Scan for the cell matching the given text and deliver its (x, y) coordinate at center. 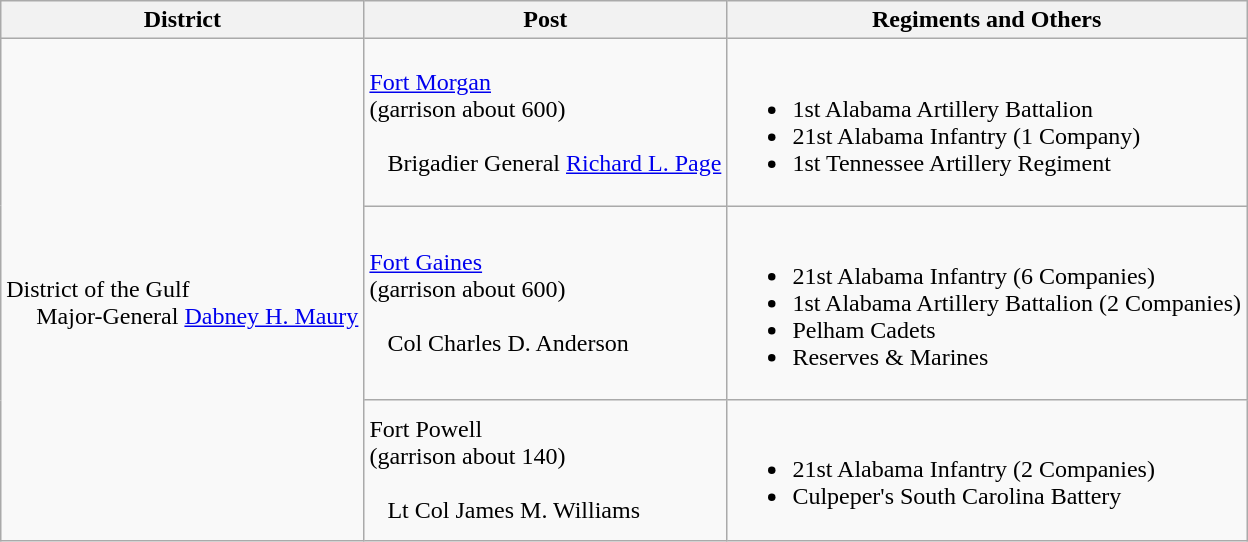
Fort Powell(garrison about 140) Lt Col James M. Williams (546, 470)
Post (546, 20)
Regiments and Others (987, 20)
1st Alabama Artillery Battalion21st Alabama Infantry (1 Company)1st Tennessee Artillery Regiment (987, 122)
21st Alabama Infantry (2 Companies)Culpeper's South Carolina Battery (987, 470)
Fort Morgan(garrison about 600) Brigadier General Richard L. Page (546, 122)
Fort Gaines(garrison about 600) Col Charles D. Anderson (546, 303)
21st Alabama Infantry (6 Companies)1st Alabama Artillery Battalion (2 Companies)Pelham CadetsReserves & Marines (987, 303)
District (182, 20)
District of the Gulf Major-General Dabney H. Maury (182, 290)
